Locate the cell with the specified text and output its (X, Y) center coordinate. 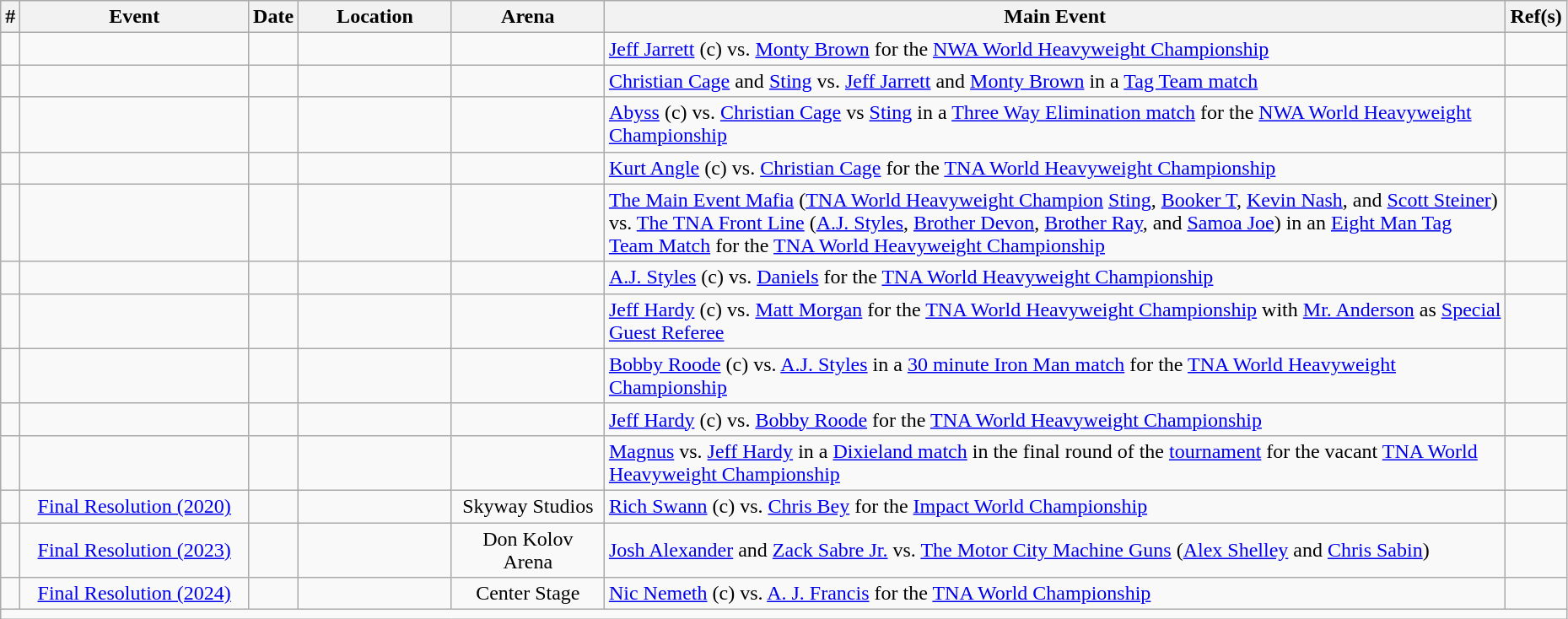
Jeff Hardy (c) vs. Matt Morgan for the TNA World Heavyweight Championship with Mr. Anderson as Special Guest Referee (1054, 320)
Nic Nemeth (c) vs. A. J. Francis for the TNA World Championship (1054, 594)
Don Kolov Arena (528, 550)
Final Resolution (2023) (135, 550)
Final Resolution (2020) (135, 506)
Event (135, 17)
Arena (528, 17)
A.J. Styles (c) vs. Daniels for the TNA World Heavyweight Championship (1054, 277)
Abyss (c) vs. Christian Cage vs Sting in a Three Way Elimination match for the NWA World Heavyweight Championship (1054, 125)
Rich Swann (c) vs. Chris Bey for the Impact World Championship (1054, 506)
Main Event (1054, 17)
Magnus vs. Jeff Hardy in a Dixieland match in the final round of the tournament for the vacant TNA World Heavyweight Championship (1054, 462)
Jeff Jarrett (c) vs. Monty Brown for the NWA World Heavyweight Championship (1054, 49)
# (10, 17)
Center Stage (528, 594)
Ref(s) (1536, 17)
Final Resolution (2024) (135, 594)
Kurt Angle (c) vs. Christian Cage for the TNA World Heavyweight Championship (1054, 168)
Christian Cage and Sting vs. Jeff Jarrett and Monty Brown in a Tag Team match (1054, 81)
Date (273, 17)
Josh Alexander and Zack Sabre Jr. vs. The Motor City Machine Guns (Alex Shelley and Chris Sabin) (1054, 550)
Location (375, 17)
Bobby Roode (c) vs. A.J. Styles in a 30 minute Iron Man match for the TNA World Heavyweight Championship (1054, 376)
Jeff Hardy (c) vs. Bobby Roode for the TNA World Heavyweight Championship (1054, 419)
Skyway Studios (528, 506)
